Find where the given text appears and provide that cell's center as [X, Y] coordinate. 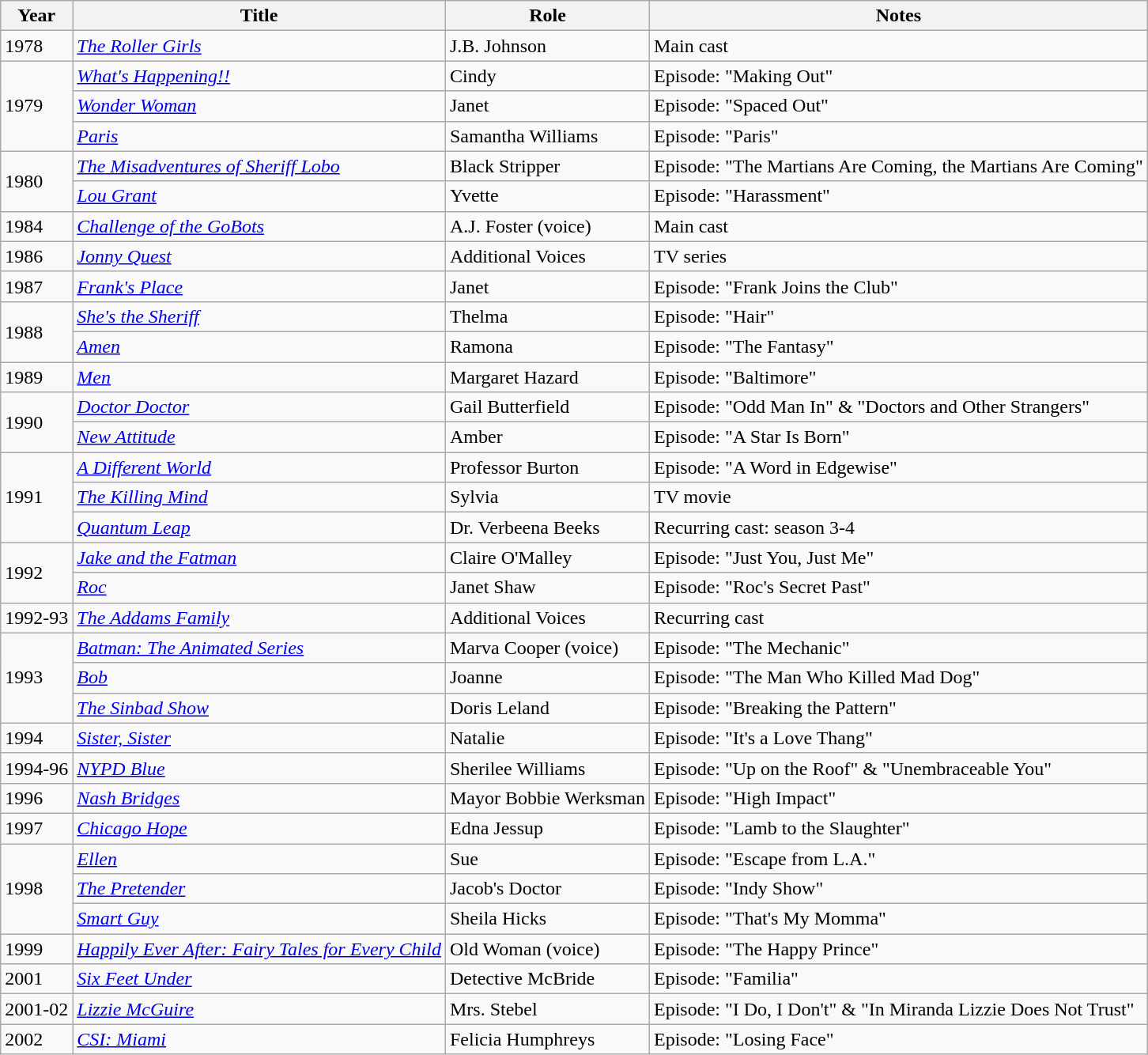
Jake and the Fatman [259, 558]
Jonny Quest [259, 256]
A Different World [259, 467]
1992-93 [36, 618]
Title [259, 16]
J.B. Johnson [547, 46]
Bob [259, 678]
1980 [36, 181]
Cindy [547, 76]
Marva Cooper (voice) [547, 648]
Episode: "Paris" [898, 136]
Wonder Woman [259, 106]
Episode: "Indy Show" [898, 889]
Sheila Hicks [547, 919]
Episode: "I Do, I Don't" & "In Miranda Lizzie Does Not Trust" [898, 1009]
Ellen [259, 858]
Thelma [547, 316]
Notes [898, 16]
Episode: "The Mechanic" [898, 648]
Doctor Doctor [259, 407]
The Pretender [259, 889]
Mrs. Stebel [547, 1009]
Sue [547, 858]
1998 [36, 888]
Episode: "Spaced Out" [898, 106]
The Addams Family [259, 618]
Claire O'Malley [547, 558]
Roc [259, 588]
2002 [36, 1039]
Nash Bridges [259, 798]
1993 [36, 678]
Joanne [547, 678]
The Sinbad Show [259, 708]
1989 [36, 377]
Sylvia [547, 497]
NYPD Blue [259, 768]
1979 [36, 106]
Role [547, 16]
Smart Guy [259, 919]
Yvette [547, 196]
Mayor Bobbie Werksman [547, 798]
Episode: "The Fantasy" [898, 346]
Sister, Sister [259, 738]
Episode: "Up on the Roof" & "Unembraceable You" [898, 768]
Dr. Verbeena Beeks [547, 527]
1997 [36, 828]
TV series [898, 256]
Episode: "Roc's Secret Past" [898, 588]
The Killing Mind [259, 497]
Episode: "That's My Momma" [898, 919]
TV movie [898, 497]
Episode: "A Word in Edgewise" [898, 467]
Episode: "Odd Man In" & "Doctors and Other Strangers" [898, 407]
1987 [36, 286]
1994-96 [36, 768]
1992 [36, 573]
1988 [36, 331]
The Misadventures of Sheriff Lobo [259, 166]
Felicia Humphreys [547, 1039]
Gail Butterfield [547, 407]
1978 [36, 46]
Old Woman (voice) [547, 949]
Episode: "The Martians Are Coming, the Martians Are Coming" [898, 166]
Episode: "Making Out" [898, 76]
Edna Jessup [547, 828]
Recurring cast [898, 618]
1999 [36, 949]
Episode: "A Star Is Born" [898, 437]
Jacob's Doctor [547, 889]
Year [36, 16]
Happily Ever After: Fairy Tales for Every Child [259, 949]
A.J. Foster (voice) [547, 226]
Men [259, 377]
Amen [259, 346]
New Attitude [259, 437]
Episode: "The Man Who Killed Mad Dog" [898, 678]
Ramona [547, 346]
Margaret Hazard [547, 377]
Episode: "It's a Love Thang" [898, 738]
Quantum Leap [259, 527]
1994 [36, 738]
Recurring cast: season 3-4 [898, 527]
Black Stripper [547, 166]
1984 [36, 226]
Janet Shaw [547, 588]
CSI: Miami [259, 1039]
Frank's Place [259, 286]
1996 [36, 798]
Episode: "Lamb to the Slaughter" [898, 828]
Challenge of the GoBots [259, 226]
Episode: "Losing Face" [898, 1039]
Episode: "Escape from L.A." [898, 858]
Professor Burton [547, 467]
Episode: "Familia" [898, 979]
Natalie [547, 738]
1986 [36, 256]
1991 [36, 497]
Samantha Williams [547, 136]
Lizzie McGuire [259, 1009]
2001 [36, 979]
2001-02 [36, 1009]
Six Feet Under [259, 979]
Chicago Hope [259, 828]
Episode: "High Impact" [898, 798]
Lou Grant [259, 196]
Episode: "Just You, Just Me" [898, 558]
Episode: "Frank Joins the Club" [898, 286]
Doris Leland [547, 708]
Episode: "Hair" [898, 316]
The Roller Girls [259, 46]
Episode: "The Happy Prince" [898, 949]
What's Happening!! [259, 76]
Paris [259, 136]
1990 [36, 422]
Batman: The Animated Series [259, 648]
Episode: "Harassment" [898, 196]
Sherilee Williams [547, 768]
Episode: "Breaking the Pattern" [898, 708]
Detective McBride [547, 979]
She's the Sheriff [259, 316]
Episode: "Baltimore" [898, 377]
Amber [547, 437]
